Identify which cell holds the provided text, then report its [X, Y] central coordinate. 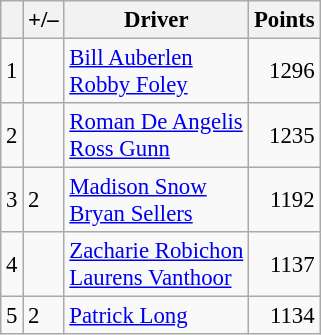
Roman De Angelis Ross Gunn [156, 136]
1 [12, 72]
5 [12, 316]
1296 [284, 72]
Bill Auberlen Robby Foley [156, 72]
Points [284, 20]
3 [12, 200]
1192 [284, 200]
1235 [284, 136]
Madison Snow Bryan Sellers [156, 200]
1137 [284, 264]
Driver [156, 20]
4 [12, 264]
1134 [284, 316]
+/– [44, 20]
Patrick Long [156, 316]
Zacharie Robichon Laurens Vanthoor [156, 264]
